Capture the cell that displays the provided text and extract its (X, Y) central coordinate. 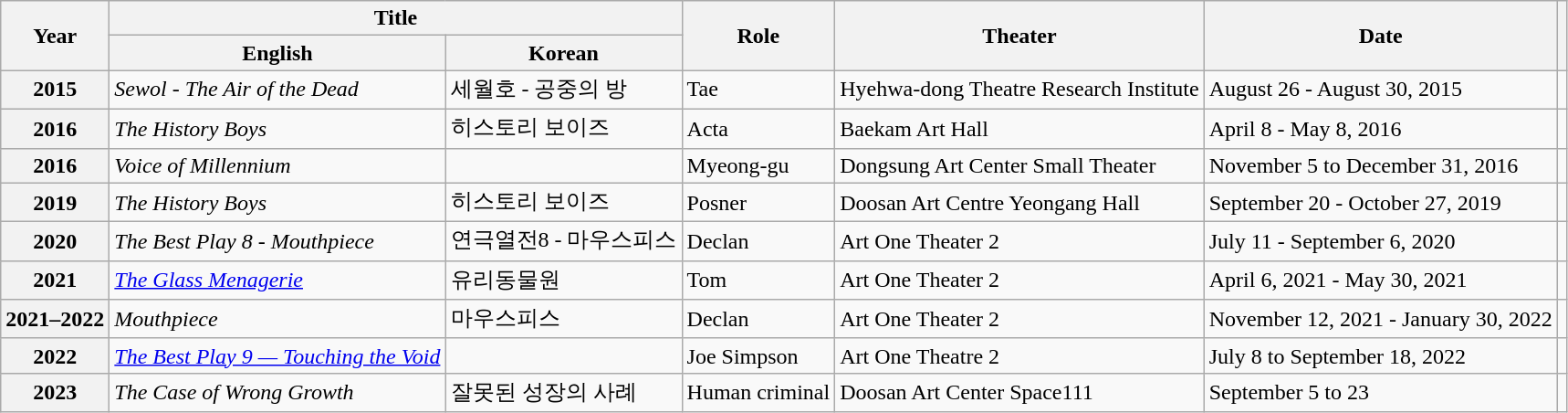
Year (55, 36)
2022 (55, 355)
세월호 - 공중의 방 (564, 90)
2023 (55, 393)
Korean (564, 53)
마우스피스 (564, 320)
Mouthpiece (277, 320)
2021 (55, 280)
Doosan Art Centre Yeongang Hall (1019, 203)
Tae (758, 90)
Role (758, 36)
English (277, 53)
September 5 to 23 (1380, 393)
Myeong-gu (758, 165)
November 12, 2021 - January 30, 2022 (1380, 320)
September 20 - October 27, 2019 (1380, 203)
July 11 - September 6, 2020 (1380, 241)
Sewol - The Air of the Dead (277, 90)
잘못된 성장의 사례 (564, 393)
August 26 - August 30, 2015 (1380, 90)
The Case of Wrong Growth (277, 393)
November 5 to December 31, 2016 (1380, 165)
Baekam Art Hall (1019, 128)
연극열전8 - 마우스피스 (564, 241)
2015 (55, 90)
The Best Play 8 - Mouthpiece (277, 241)
Hyehwa-dong Theatre Research Institute (1019, 90)
Theater (1019, 36)
Title (396, 18)
Doosan Art Center Space111 (1019, 393)
July 8 to September 18, 2022 (1380, 355)
Voice of Millennium (277, 165)
Date (1380, 36)
Art One Theatre 2 (1019, 355)
유리동물원 (564, 280)
2021–2022 (55, 320)
The Glass Menagerie (277, 280)
April 8 - May 8, 2016 (1380, 128)
April 6, 2021 - May 30, 2021 (1380, 280)
2019 (55, 203)
The Best Play 9 — Touching the Void (277, 355)
Joe Simpson (758, 355)
Tom (758, 280)
2020 (55, 241)
Acta (758, 128)
Posner (758, 203)
Dongsung Art Center Small Theater (1019, 165)
Human criminal (758, 393)
